Detect which cell encompasses the target text, then output its (X, Y) center coordinate. 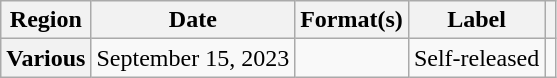
Self-released (476, 58)
Region (46, 20)
Date (193, 20)
Format(s) (352, 20)
Label (476, 20)
September 15, 2023 (193, 58)
Various (46, 58)
